From the cell containing the given text, extract its center point as (X, Y) coordinate. 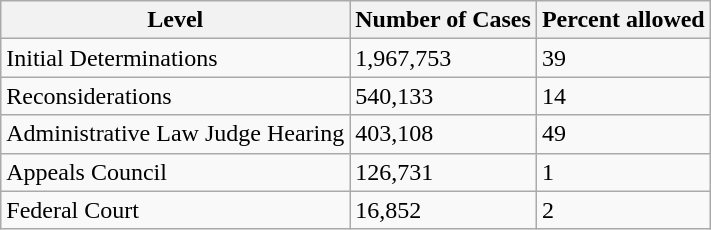
16,852 (444, 210)
Number of Cases (444, 20)
1 (623, 172)
Initial Determinations (176, 58)
Level (176, 20)
2 (623, 210)
Federal Court (176, 210)
Appeals Council (176, 172)
39 (623, 58)
126,731 (444, 172)
Administrative Law Judge Hearing (176, 134)
49 (623, 134)
1,967,753 (444, 58)
403,108 (444, 134)
540,133 (444, 96)
Percent allowed (623, 20)
14 (623, 96)
Reconsiderations (176, 96)
